Capture the cell that displays the provided text and extract its [x, y] central coordinate. 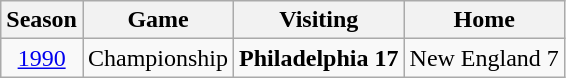
Game [158, 20]
Home [484, 20]
Visiting [319, 20]
Philadelphia 17 [319, 58]
New England 7 [484, 58]
Championship [158, 58]
Season [42, 20]
1990 [42, 58]
